Find where the given text appears and provide that cell's center as [x, y] coordinate. 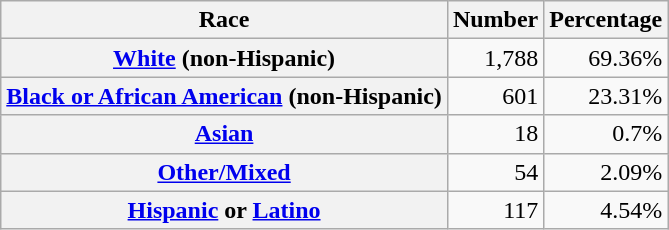
18 [495, 134]
2.09% [606, 172]
Other/Mixed [224, 172]
54 [495, 172]
1,788 [495, 58]
Percentage [606, 20]
0.7% [606, 134]
White (non-Hispanic) [224, 58]
Race [224, 20]
23.31% [606, 96]
Hispanic or Latino [224, 210]
Black or African American (non-Hispanic) [224, 96]
117 [495, 210]
Asian [224, 134]
Number [495, 20]
69.36% [606, 58]
4.54% [606, 210]
601 [495, 96]
